Determine the [x, y] coordinate at the center of the cell enclosing the given text.  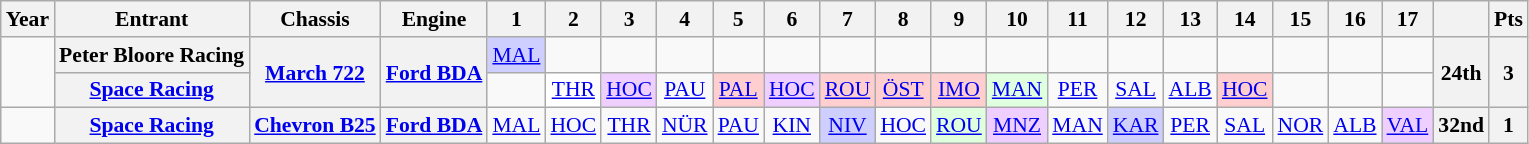
6 [792, 19]
MNZ [1018, 126]
15 [1301, 19]
Chevron B25 [314, 126]
ÖST [903, 90]
24th [1461, 72]
VAL [1408, 126]
Pts [1508, 19]
IMO [959, 90]
Year [28, 19]
32nd [1461, 126]
17 [1408, 19]
11 [1078, 19]
KAR [1136, 126]
16 [1354, 19]
14 [1245, 19]
8 [903, 19]
Entrant [152, 19]
2 [573, 19]
NÜR [685, 126]
5 [738, 19]
12 [1136, 19]
NOR [1301, 126]
Chassis [314, 19]
KIN [792, 126]
NIV [848, 126]
4 [685, 19]
9 [959, 19]
7 [848, 19]
Peter Bloore Racing [152, 55]
13 [1190, 19]
Engine [434, 19]
10 [1018, 19]
PAL [738, 90]
March 722 [314, 72]
